Capture the cell that displays the provided text and extract its (X, Y) central coordinate. 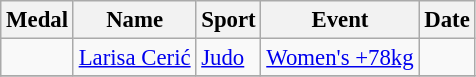
Larisa Cerić (134, 58)
Women's +78kg (340, 58)
Medal (38, 20)
Date (447, 20)
Sport (228, 20)
Event (340, 20)
Judo (228, 58)
Name (134, 20)
